Extract the (X, Y) coordinate from the center of the cell holding the provided text.  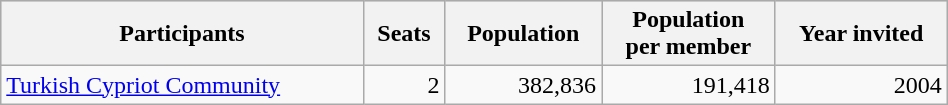
Turkish Cypriot Community (182, 85)
Participants (182, 34)
2004 (861, 85)
2 (404, 85)
382,836 (524, 85)
Population (524, 34)
Populationper member (689, 34)
Seats (404, 34)
Year invited (861, 34)
191,418 (689, 85)
